Detect which cell encompasses the target text, then output its (X, Y) center coordinate. 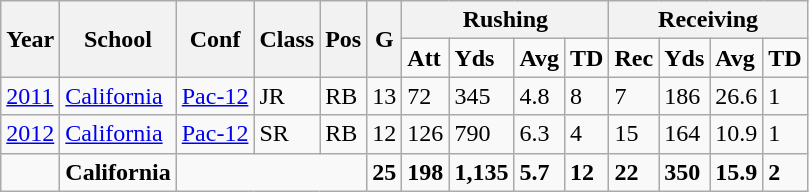
350 (684, 172)
10.9 (736, 134)
164 (684, 134)
26.6 (736, 96)
15 (634, 134)
Class (287, 39)
Receiving (708, 20)
25 (384, 172)
13 (384, 96)
Conf (215, 39)
5.7 (540, 172)
8 (587, 96)
72 (426, 96)
2011 (30, 96)
6.3 (540, 134)
345 (482, 96)
Pos (344, 39)
126 (426, 134)
4.8 (540, 96)
4 (587, 134)
198 (426, 172)
Rec (634, 58)
1,135 (482, 172)
School (118, 39)
2 (785, 172)
SR (287, 134)
7 (634, 96)
JR (287, 96)
Att (426, 58)
15.9 (736, 172)
Year (30, 39)
2012 (30, 134)
Rushing (506, 20)
G (384, 39)
790 (482, 134)
22 (634, 172)
186 (684, 96)
